Locate the cell with the specified text and output its [x, y] center coordinate. 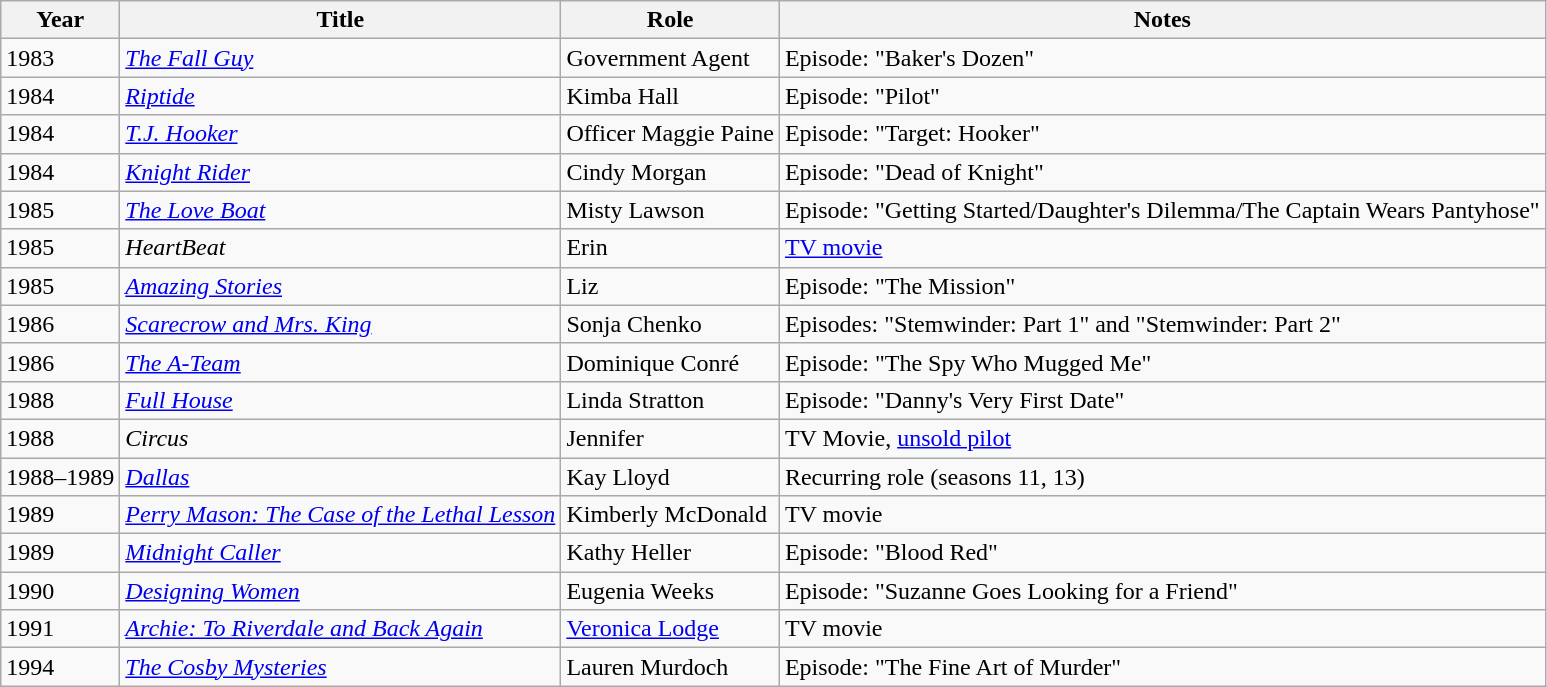
Liz [670, 286]
Erin [670, 248]
HeartBeat [340, 248]
1990 [60, 591]
Officer Maggie Paine [670, 134]
Episode: "The Spy Who Mugged Me" [1162, 362]
Episode: "Getting Started/Daughter's Dilemma/The Captain Wears Pantyhose" [1162, 210]
Designing Women [340, 591]
Veronica Lodge [670, 629]
Episode: "The Mission" [1162, 286]
The A-Team [340, 362]
Episode: "Pilot" [1162, 96]
Knight Rider [340, 172]
Episode: "Blood Red" [1162, 553]
Episode: "Baker's Dozen" [1162, 58]
Episode: "Dead of Knight" [1162, 172]
Episode: "Suzanne Goes Looking for a Friend" [1162, 591]
Dallas [340, 477]
Misty Lawson [670, 210]
Archie: To Riverdale and Back Again [340, 629]
TV Movie, unsold pilot [1162, 438]
Episode: "The Fine Art of Murder" [1162, 667]
The Fall Guy [340, 58]
Kimberly McDonald [670, 515]
Episodes: "Stemwinder: Part 1" and "Stemwinder: Part 2" [1162, 324]
Circus [340, 438]
Recurring role (seasons 11, 13) [1162, 477]
Year [60, 20]
Amazing Stories [340, 286]
Eugenia Weeks [670, 591]
Kay Lloyd [670, 477]
Perry Mason: The Case of the Lethal Lesson [340, 515]
Government Agent [670, 58]
Cindy Morgan [670, 172]
Notes [1162, 20]
Title [340, 20]
The Love Boat [340, 210]
The Cosby Mysteries [340, 667]
Riptide [340, 96]
1983 [60, 58]
Role [670, 20]
Episode: "Target: Hooker" [1162, 134]
Kimba Hall [670, 96]
1988–1989 [60, 477]
Dominique Conré [670, 362]
Full House [340, 400]
Midnight Caller [340, 553]
1991 [60, 629]
1994 [60, 667]
Scarecrow and Mrs. King [340, 324]
Linda Stratton [670, 400]
T.J. Hooker [340, 134]
Jennifer [670, 438]
Kathy Heller [670, 553]
Lauren Murdoch [670, 667]
Episode: "Danny's Very First Date" [1162, 400]
Sonja Chenko [670, 324]
